Scan for the cell matching the given text and deliver its [X, Y] coordinate at center. 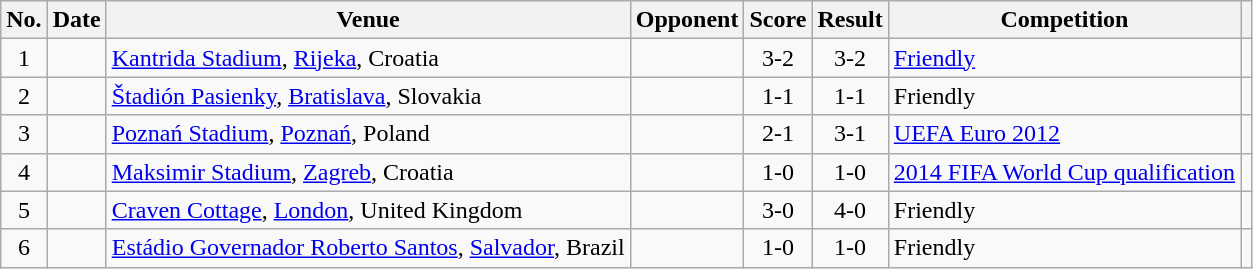
3-0 [778, 210]
Estádio Governador Roberto Santos, Salvador, Brazil [368, 248]
1 [24, 58]
2-1 [778, 134]
Date [76, 20]
Craven Cottage, London, United Kingdom [368, 210]
Štadión Pasienky, Bratislava, Slovakia [368, 96]
3 [24, 134]
4-0 [850, 210]
3-1 [850, 134]
Venue [368, 20]
Competition [1064, 20]
Opponent [687, 20]
UEFA Euro 2012 [1064, 134]
2 [24, 96]
Score [778, 20]
Result [850, 20]
Kantrida Stadium, Rijeka, Croatia [368, 58]
4 [24, 172]
2014 FIFA World Cup qualification [1064, 172]
Poznań Stadium, Poznań, Poland [368, 134]
5 [24, 210]
No. [24, 20]
Maksimir Stadium, Zagreb, Croatia [368, 172]
6 [24, 248]
